Detect which cell encompasses the target text, then output its (X, Y) center coordinate. 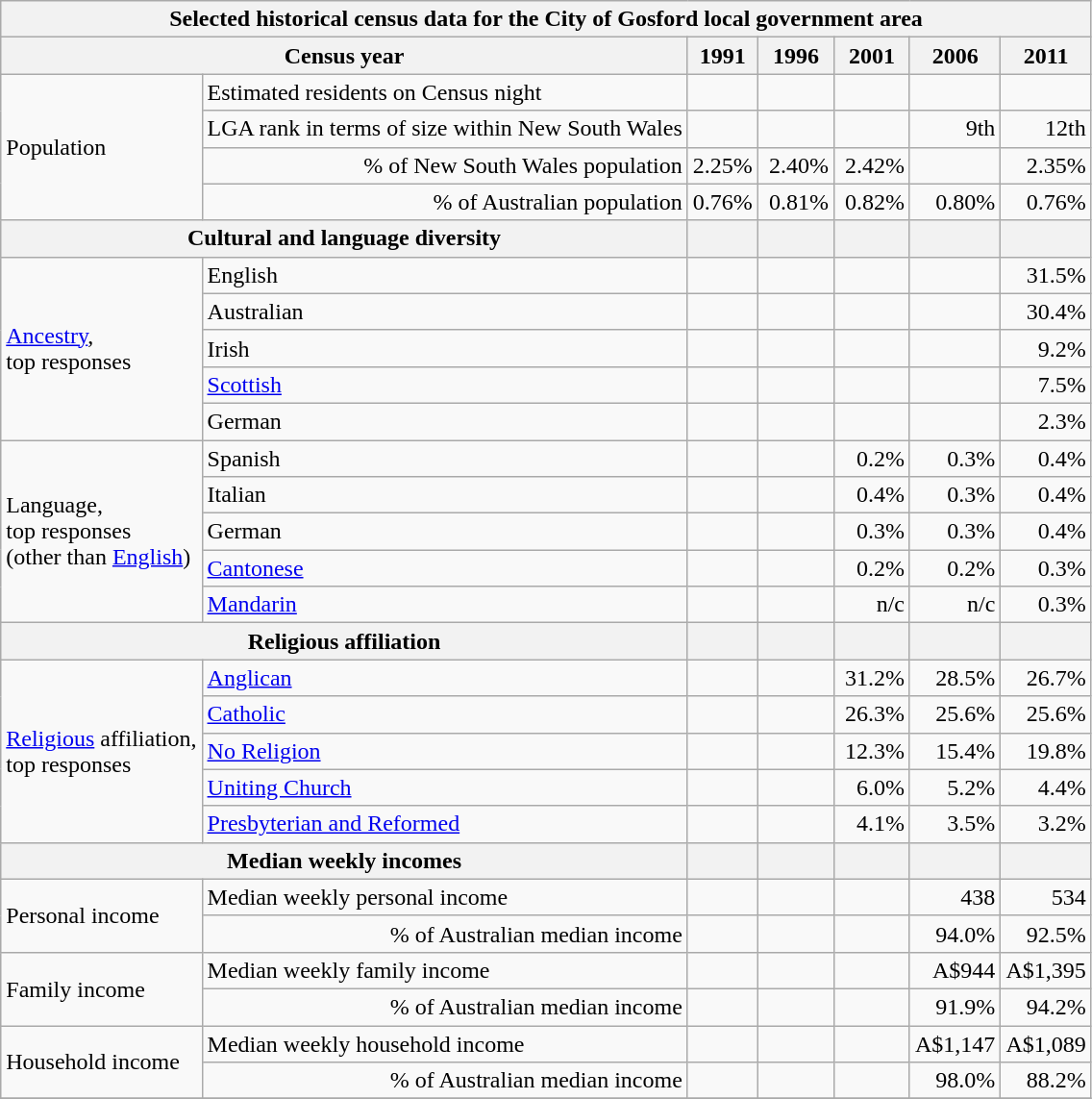
28.5% (955, 678)
2006 (955, 56)
Cantonese (444, 568)
Census year (344, 56)
2011 (1046, 56)
26.7% (1046, 678)
2.42% (871, 165)
Mandarin (444, 605)
438 (955, 897)
Median weekly incomes (344, 861)
88.2% (1046, 1081)
12th (1046, 129)
Religious affiliation (344, 641)
98.0% (955, 1081)
26.3% (871, 714)
% of Australian population (444, 202)
534 (1046, 897)
3.2% (1046, 824)
0.81% (796, 202)
% of New South Wales population (444, 165)
Family income (102, 988)
Median weekly personal income (444, 897)
12.3% (871, 751)
Estimated residents on Census night (444, 92)
0.82% (871, 202)
9th (955, 129)
91.9% (955, 1007)
No Religion (444, 751)
A$1,395 (1046, 970)
6.0% (871, 787)
A$1,147 (955, 1043)
2.35% (1046, 165)
2001 (871, 56)
Irish (444, 348)
Median weekly family income (444, 970)
LGA rank in terms of size within New South Wales (444, 129)
Household income (102, 1062)
4.1% (871, 824)
English (444, 275)
5.2% (955, 787)
Religious affiliation,top responses (102, 751)
0.80% (955, 202)
15.4% (955, 751)
Uniting Church (444, 787)
A$944 (955, 970)
2.3% (1046, 421)
31.5% (1046, 275)
2.25% (723, 165)
Median weekly household income (444, 1043)
1991 (723, 56)
Australian (444, 312)
7.5% (1046, 385)
30.4% (1046, 312)
19.8% (1046, 751)
4.4% (1046, 787)
3.5% (955, 824)
Population (102, 147)
Scottish (444, 385)
Catholic (444, 714)
1996 (796, 56)
A$1,089 (1046, 1043)
2.40% (796, 165)
94.0% (955, 934)
Personal income (102, 915)
92.5% (1046, 934)
Selected historical census data for the City of Gosford local government area (546, 19)
Italian (444, 495)
94.2% (1046, 1007)
Ancestry,top responses (102, 348)
Cultural and language diversity (344, 238)
Language,top responses(other than English) (102, 532)
Spanish (444, 459)
Presbyterian and Reformed (444, 824)
9.2% (1046, 348)
Anglican (444, 678)
31.2% (871, 678)
